Locate the cell with the specified text and output its (X, Y) center coordinate. 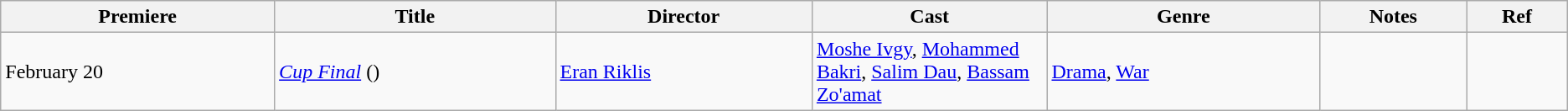
Moshe Ivgy, Mohammed Bakri, Salim Dau, Bassam Zo'amat (930, 71)
Genre (1184, 17)
Eran Riklis (683, 71)
Cast (930, 17)
February 20 (137, 71)
Title (415, 17)
Director (683, 17)
Premiere (137, 17)
Drama, War (1184, 71)
Notes (1394, 17)
Ref (1517, 17)
Cup Final () (415, 71)
